Search for the cell housing the specified text and yield its [x, y] center coordinate. 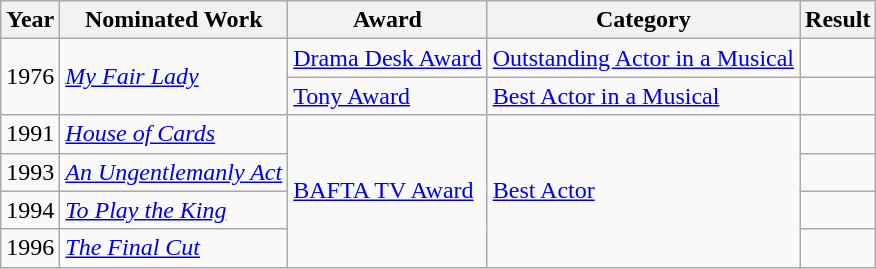
1994 [30, 210]
Drama Desk Award [388, 58]
An Ungentlemanly Act [174, 172]
The Final Cut [174, 248]
Award [388, 20]
1991 [30, 134]
To Play the King [174, 210]
Best Actor in a Musical [643, 96]
1993 [30, 172]
Outstanding Actor in a Musical [643, 58]
1996 [30, 248]
BAFTA TV Award [388, 191]
1976 [30, 77]
Category [643, 20]
Best Actor [643, 191]
Tony Award [388, 96]
Result [838, 20]
House of Cards [174, 134]
Year [30, 20]
My Fair Lady [174, 77]
Nominated Work [174, 20]
